Find where the given text appears and provide that cell's center as [X, Y] coordinate. 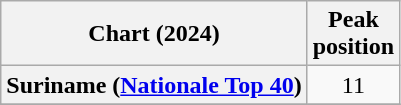
Suriname (Nationale Top 40) [154, 85]
11 [353, 85]
Peakposition [353, 34]
Chart (2024) [154, 34]
